Search for the cell housing the specified text and yield its [x, y] center coordinate. 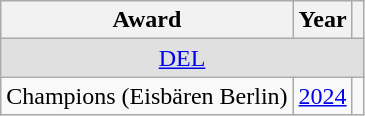
DEL [182, 58]
2024 [322, 96]
Champions (Eisbären Berlin) [147, 96]
Year [322, 20]
Award [147, 20]
